From the cell containing the given text, extract its center point as [x, y] coordinate. 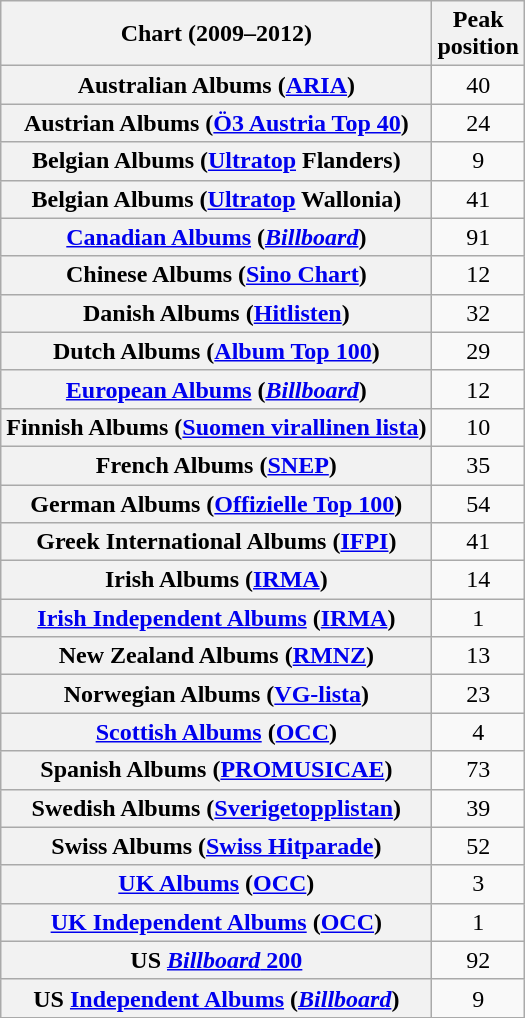
German Albums (Offizielle Top 100) [216, 503]
29 [478, 351]
Dutch Albums (Album Top 100) [216, 351]
24 [478, 123]
UK Albums (OCC) [216, 884]
54 [478, 503]
Belgian Albums (Ultratop Flanders) [216, 161]
10 [478, 427]
Chinese Albums (Sino Chart) [216, 275]
Scottish Albums (OCC) [216, 732]
39 [478, 808]
Canadian Albums (Billboard) [216, 237]
Belgian Albums (Ultratop Wallonia) [216, 199]
US Billboard 200 [216, 960]
New Zealand Albums (RMNZ) [216, 656]
3 [478, 884]
Chart (2009–2012) [216, 34]
Swiss Albums (Swiss Hitparade) [216, 846]
Peakposition [478, 34]
Greek International Albums (IFPI) [216, 542]
Finnish Albums (Suomen virallinen lista) [216, 427]
23 [478, 694]
4 [478, 732]
Austrian Albums (Ö3 Austria Top 40) [216, 123]
13 [478, 656]
Norwegian Albums (VG-lista) [216, 694]
52 [478, 846]
US Independent Albums (Billboard) [216, 998]
Irish Albums (IRMA) [216, 580]
92 [478, 960]
French Albums (SNEP) [216, 465]
14 [478, 580]
Spanish Albums (PROMUSICAE) [216, 770]
UK Independent Albums (OCC) [216, 922]
73 [478, 770]
European Albums (Billboard) [216, 389]
91 [478, 237]
Australian Albums (ARIA) [216, 85]
Swedish Albums (Sverigetopplistan) [216, 808]
40 [478, 85]
32 [478, 313]
Irish Independent Albums (IRMA) [216, 618]
Danish Albums (Hitlisten) [216, 313]
35 [478, 465]
